Pinpoint the cell where the given text exists, returning its (x, y) midpoint coordinate. 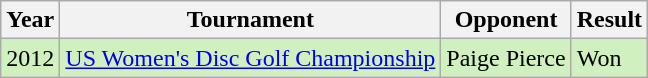
Won (609, 58)
Tournament (250, 20)
US Women's Disc Golf Championship (250, 58)
Paige Pierce (506, 58)
Year (30, 20)
Opponent (506, 20)
Result (609, 20)
2012 (30, 58)
